Locate the cell with the specified text and output its [X, Y] center coordinate. 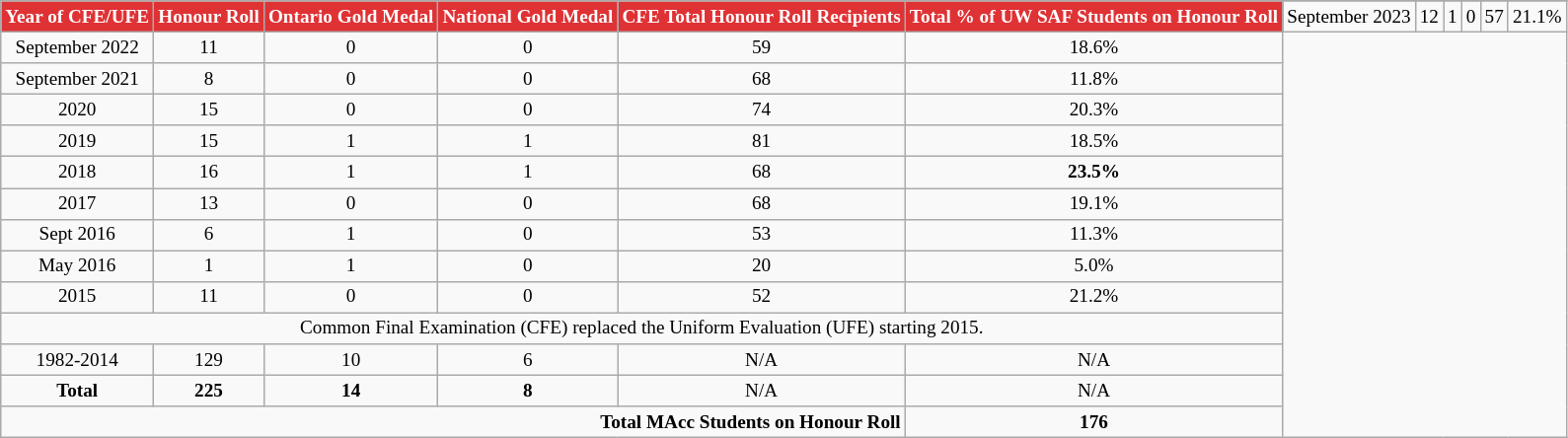
September 2022 [77, 47]
Sept 2016 [77, 235]
2019 [77, 141]
20 [762, 266]
53 [762, 235]
74 [762, 109]
18.6% [1093, 47]
11.3% [1093, 235]
52 [762, 297]
19.1% [1093, 203]
2020 [77, 109]
5.0% [1093, 266]
59 [762, 47]
1982-2014 [77, 360]
National Gold Medal [528, 17]
129 [209, 360]
10 [351, 360]
Year of CFE/UFE [77, 17]
11.8% [1093, 79]
81 [762, 141]
13 [209, 203]
Honour Roll [209, 17]
12 [1429, 17]
57 [1494, 17]
21.1% [1537, 17]
2015 [77, 297]
September 2021 [77, 79]
Total % of UW SAF Students on Honour Roll [1093, 17]
23.5% [1093, 173]
2017 [77, 203]
Common Final Examination (CFE) replaced the Uniform Evaluation (UFE) starting 2015. [641, 328]
2018 [77, 173]
Total [77, 391]
Ontario Gold Medal [351, 17]
14 [351, 391]
225 [209, 391]
May 2016 [77, 266]
CFE Total Honour Roll Recipients [762, 17]
176 [1093, 422]
21.2% [1093, 297]
16 [209, 173]
18.5% [1093, 141]
20.3% [1093, 109]
Total MAcc Students on Honour Roll [454, 422]
September 2023 [1349, 17]
